Identify which cell holds the provided text, then report its (X, Y) central coordinate. 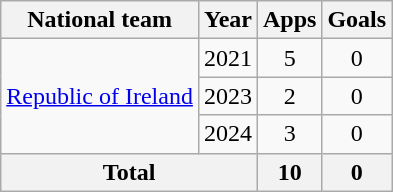
Total (130, 172)
Year (228, 20)
National team (100, 20)
2024 (228, 134)
3 (289, 134)
2023 (228, 96)
5 (289, 58)
Apps (289, 20)
Republic of Ireland (100, 96)
10 (289, 172)
2 (289, 96)
2021 (228, 58)
Goals (357, 20)
